Return the (x, y) coordinate for the center point of the cell that contains the specified text.  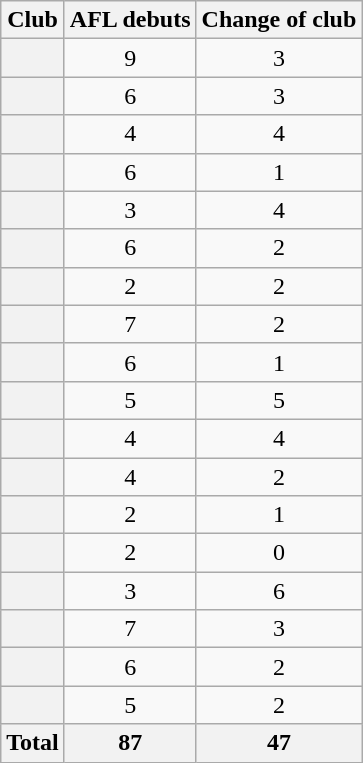
Total (33, 743)
87 (130, 743)
9 (130, 58)
AFL debuts (130, 20)
0 (279, 553)
Club (33, 20)
Change of club (279, 20)
47 (279, 743)
